Return the [x, y] coordinate for the center point of the cell that contains the specified text.  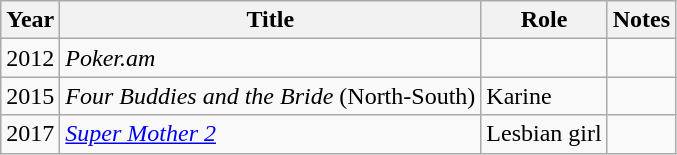
Notes [641, 20]
Lesbian girl [544, 134]
2015 [30, 96]
Role [544, 20]
2017 [30, 134]
Four Buddies and the Bride (North-South) [270, 96]
Year [30, 20]
Poker.am [270, 58]
Super Mother 2 [270, 134]
Title [270, 20]
Karine [544, 96]
2012 [30, 58]
